Find where the given text appears and provide that cell's center as [X, Y] coordinate. 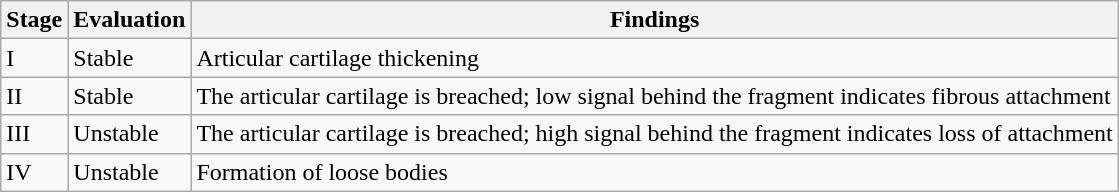
Evaluation [130, 20]
Stage [34, 20]
Formation of loose bodies [654, 172]
II [34, 96]
III [34, 134]
The articular cartilage is breached; low signal behind the fragment indicates fibrous attachment [654, 96]
Articular cartilage thickening [654, 58]
IV [34, 172]
The articular cartilage is breached; high signal behind the fragment indicates loss of attachment [654, 134]
I [34, 58]
Findings [654, 20]
